Detect which cell encompasses the target text, then output its [x, y] center coordinate. 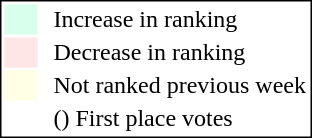
Decrease in ranking [180, 53]
Increase in ranking [180, 19]
Not ranked previous week [180, 85]
() First place votes [180, 119]
